From the cell containing the given text, extract its center point as (x, y) coordinate. 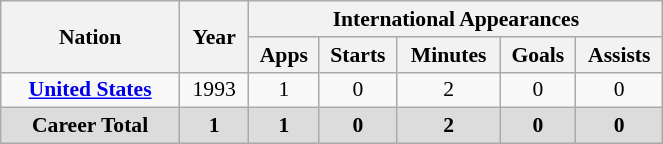
Minutes (448, 55)
International Appearances (456, 19)
Goals (538, 55)
Assists (620, 55)
1993 (214, 90)
United States (90, 90)
Career Total (90, 126)
Year (214, 36)
Nation (90, 36)
Starts (358, 55)
Apps (284, 55)
